Find where the given text appears and provide that cell's center as (X, Y) coordinate. 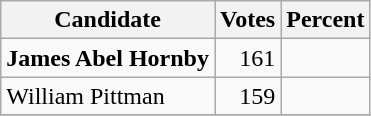
159 (247, 96)
Percent (326, 20)
William Pittman (108, 96)
James Abel Hornby (108, 58)
Candidate (108, 20)
161 (247, 58)
Votes (247, 20)
